Identify which cell holds the provided text, then report its (X, Y) central coordinate. 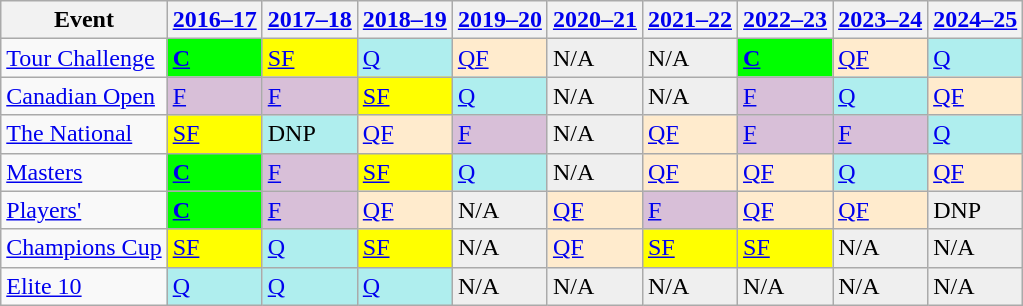
Tour Challenge (84, 58)
Canadian Open (84, 96)
The National (84, 134)
2020–21 (594, 20)
Champions Cup (84, 248)
2016–17 (214, 20)
Masters (84, 172)
2019–20 (500, 20)
Elite 10 (84, 286)
Event (84, 20)
2022–23 (786, 20)
2017–18 (310, 20)
2021–22 (690, 20)
Players' (84, 210)
2024–25 (976, 20)
2018–19 (404, 20)
2023–24 (880, 20)
